Determine the [x, y] coordinate at the center of the cell enclosing the given text.  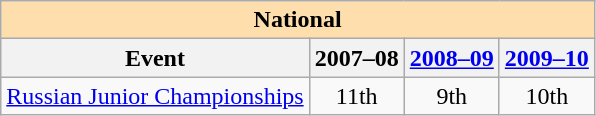
11th [356, 96]
10th [546, 96]
National [298, 20]
2007–08 [356, 58]
2008–09 [452, 58]
9th [452, 96]
Event [155, 58]
2009–10 [546, 58]
Russian Junior Championships [155, 96]
